Determine the [x, y] coordinate at the center of the cell enclosing the given text.  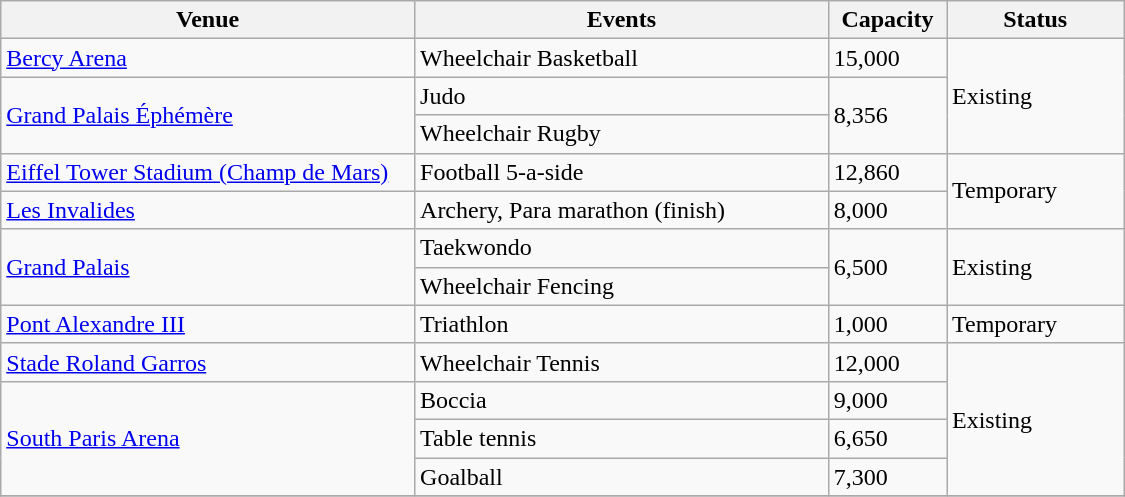
Table tennis [622, 438]
Grand Palais Éphémère [208, 115]
7,300 [887, 477]
9,000 [887, 400]
Wheelchair Fencing [622, 286]
15,000 [887, 58]
South Paris Arena [208, 438]
Football 5-a-side [622, 172]
Boccia [622, 400]
Goalball [622, 477]
Venue [208, 20]
8,356 [887, 115]
Triathlon [622, 324]
Stade Roland Garros [208, 362]
Wheelchair Tennis [622, 362]
Judo [622, 96]
Events [622, 20]
Pont Alexandre III [208, 324]
Taekwondo [622, 248]
Wheelchair Rugby [622, 134]
Eiffel Tower Stadium (Champ de Mars) [208, 172]
Grand Palais [208, 267]
Capacity [887, 20]
8,000 [887, 210]
Status [1034, 20]
Archery, Para marathon (finish) [622, 210]
12,860 [887, 172]
6,500 [887, 267]
Wheelchair Basketball [622, 58]
12,000 [887, 362]
1,000 [887, 324]
6,650 [887, 438]
Les Invalides [208, 210]
Bercy Arena [208, 58]
